Extract the (X, Y) coordinate from the center of the cell holding the provided text.  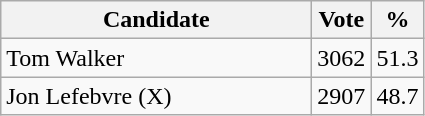
51.3 (398, 58)
Candidate (156, 20)
2907 (342, 96)
Tom Walker (156, 58)
Jon Lefebvre (X) (156, 96)
3062 (342, 58)
% (398, 20)
48.7 (398, 96)
Vote (342, 20)
